Find where the given text appears and provide that cell's center as (x, y) coordinate. 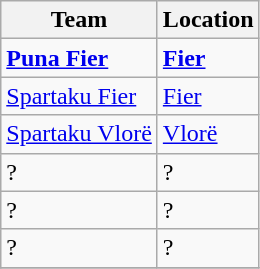
Spartaku Fier (80, 96)
Team (80, 20)
Vlorë (208, 134)
Puna Fier (80, 58)
Location (208, 20)
Spartaku Vlorë (80, 134)
